Determine the [x, y] coordinate at the center of the cell enclosing the given text.  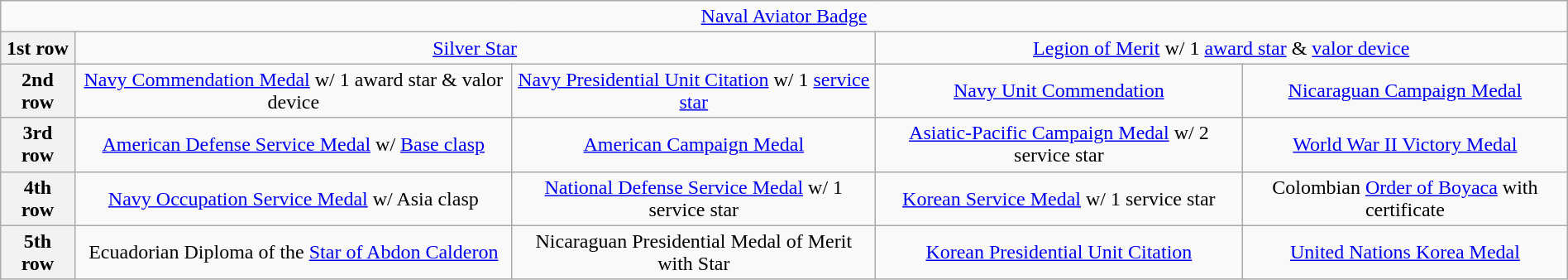
1st row [38, 48]
2nd row [38, 91]
Silver Star [475, 48]
4th row [38, 199]
World War II Victory Medal [1406, 144]
Nicaraguan Campaign Medal [1406, 91]
Navy Unit Commendation [1059, 91]
Colombian Order of Boyaca with certificate [1406, 199]
3rd row [38, 144]
Ecuadorian Diploma of the Star of Abdon Calderon [293, 252]
Navy Presidential Unit Citation w/ 1 service star [693, 91]
Asiatic-Pacific Campaign Medal w/ 2 service star [1059, 144]
Navy Occupation Service Medal w/ Asia clasp [293, 199]
5th row [38, 252]
Navy Commendation Medal w/ 1 award star & valor device [293, 91]
Naval Aviator Badge [784, 17]
Nicaraguan Presidential Medal of Merit with Star [693, 252]
American Defense Service Medal w/ Base clasp [293, 144]
Korean Presidential Unit Citation [1059, 252]
Legion of Merit w/ 1 award star & valor device [1221, 48]
United Nations Korea Medal [1406, 252]
American Campaign Medal [693, 144]
National Defense Service Medal w/ 1 service star [693, 199]
Korean Service Medal w/ 1 service star [1059, 199]
